Provide the [X, Y] coordinate of the cell's center where the given text is located.  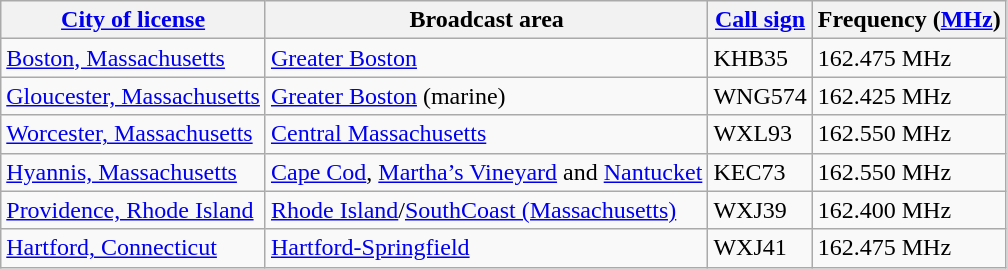
Hartford-Springfield [486, 248]
162.425 MHz [909, 96]
Rhode Island/SouthCoast (Massachusetts) [486, 210]
Hyannis, Massachusetts [134, 172]
Greater Boston (marine) [486, 96]
WNG574 [760, 96]
City of license [134, 20]
Cape Cod, Martha’s Vineyard and Nantucket [486, 172]
KHB35 [760, 58]
162.400 MHz [909, 210]
Broadcast area [486, 20]
Boston, Massachusetts [134, 58]
Worcester, Massachusetts [134, 134]
Frequency (MHz) [909, 20]
Central Massachusetts [486, 134]
WXL93 [760, 134]
Greater Boston [486, 58]
Providence, Rhode Island [134, 210]
WXJ39 [760, 210]
WXJ41 [760, 248]
KEC73 [760, 172]
Gloucester, Massachusetts [134, 96]
Call sign [760, 20]
Hartford, Connecticut [134, 248]
